Provide the [x, y] coordinate of the cell's center where the given text is located.  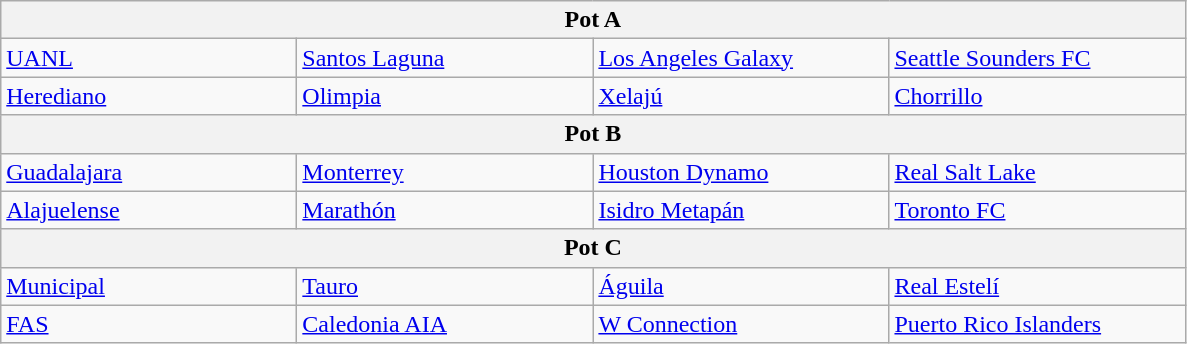
Municipal [149, 286]
Caledonia AIA [445, 324]
Toronto FC [1037, 210]
FAS [149, 324]
Houston Dynamo [741, 172]
Marathón [445, 210]
Santos Laguna [445, 58]
Pot B [593, 134]
Seattle Sounders FC [1037, 58]
Real Salt Lake [1037, 172]
Puerto Rico Islanders [1037, 324]
Monterrey [445, 172]
Isidro Metapán [741, 210]
Guadalajara [149, 172]
Los Angeles Galaxy [741, 58]
UANL [149, 58]
Tauro [445, 286]
Xelajú [741, 96]
Águila [741, 286]
Alajuelense [149, 210]
W Connection [741, 324]
Pot C [593, 248]
Pot A [593, 20]
Olimpia [445, 96]
Herediano [149, 96]
Chorrillo [1037, 96]
Real Estelí [1037, 286]
